Locate the cell with the specified text and output its (X, Y) center coordinate. 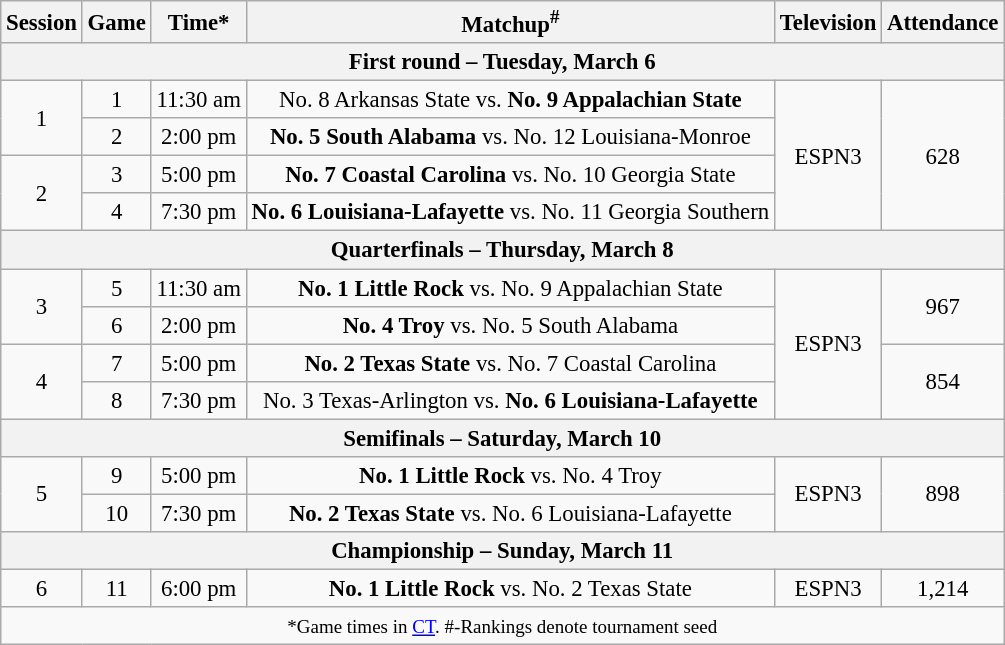
Game (116, 22)
First round – Tuesday, March 6 (502, 62)
1,214 (943, 588)
No. 1 Little Rock vs. No. 2 Texas State (510, 588)
No. 1 Little Rock vs. No. 4 Troy (510, 476)
Attendance (943, 22)
628 (943, 156)
Championship – Sunday, March 11 (502, 551)
Quarterfinals – Thursday, March 8 (502, 250)
Television (828, 22)
898 (943, 494)
No. 4 Troy vs. No. 5 South Alabama (510, 325)
No. 6 Louisiana-Lafayette vs. No. 11 Georgia Southern (510, 213)
11 (116, 588)
No. 7 Coastal Carolina vs. No. 10 Georgia State (510, 175)
9 (116, 476)
Session (42, 22)
Matchup# (510, 22)
No. 2 Texas State vs. No. 6 Louisiana-Lafayette (510, 513)
8 (116, 400)
854 (943, 382)
Semifinals – Saturday, March 10 (502, 438)
7 (116, 363)
Time* (198, 22)
No. 8 Arkansas State vs. No. 9 Appalachian State (510, 100)
10 (116, 513)
No. 3 Texas-Arlington vs. No. 6 Louisiana-Lafayette (510, 400)
967 (943, 306)
No. 5 South Alabama vs. No. 12 Louisiana-Monroe (510, 137)
6:00 pm (198, 588)
No. 1 Little Rock vs. No. 9 Appalachian State (510, 288)
*Game times in CT. #-Rankings denote tournament seed (502, 626)
No. 2 Texas State vs. No. 7 Coastal Carolina (510, 363)
